Capture the cell that displays the provided text and extract its [x, y] central coordinate. 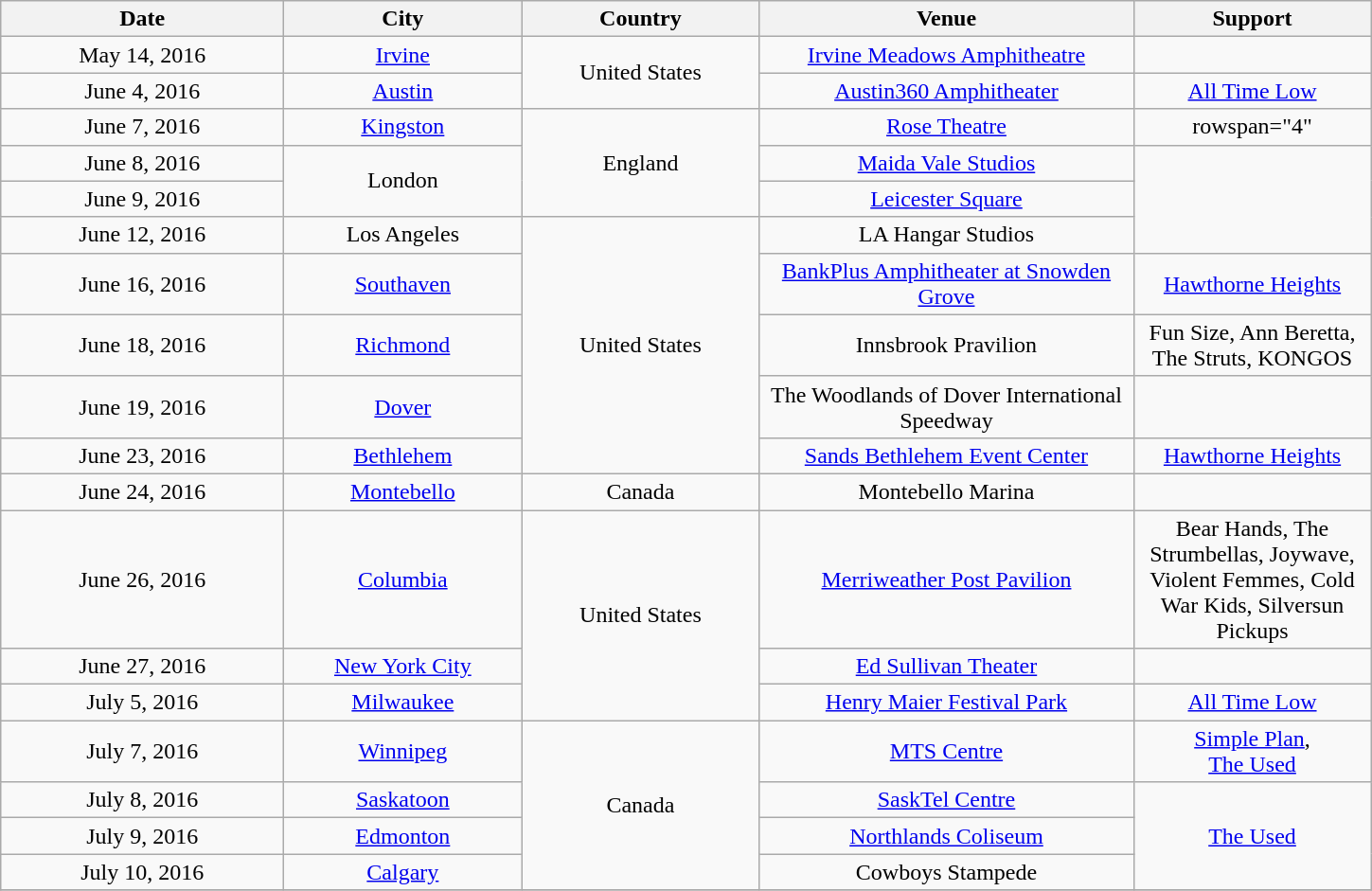
Ed Sullivan Theater [947, 667]
June 23, 2016 [142, 455]
June 16, 2016 [142, 284]
Henry Maier Festival Park [947, 703]
July 9, 2016 [142, 836]
Calgary [403, 872]
Northlands Coliseum [947, 836]
Merriweather Post Pavilion [947, 579]
Edmonton [403, 836]
rowspan="4" [1252, 127]
Simple Plan,The Used [1252, 752]
May 14, 2016 [142, 55]
City [403, 19]
Kingston [403, 127]
June 12, 2016 [142, 235]
Leicester Square [947, 199]
The Used [1252, 836]
Country [640, 19]
Columbia [403, 579]
June 7, 2016 [142, 127]
Cowboys Stampede [947, 872]
London [403, 181]
Austin [403, 91]
England [640, 163]
June 19, 2016 [142, 407]
The Woodlands of Dover International Speedway [947, 407]
July 7, 2016 [142, 752]
Sands Bethlehem Event Center [947, 455]
June 4, 2016 [142, 91]
Irvine Meadows Amphitheatre [947, 55]
Saskatoon [403, 800]
Dover [403, 407]
Irvine [403, 55]
Fun Size, Ann Beretta, The Struts, KONGOS [1252, 345]
June 26, 2016 [142, 579]
Winnipeg [403, 752]
Date [142, 19]
Montebello Marina [947, 491]
MTS Centre [947, 752]
Innsbrook Pravilion [947, 345]
June 18, 2016 [142, 345]
Los Angeles [403, 235]
Austin360 Amphitheater [947, 91]
Venue [947, 19]
Rose Theatre [947, 127]
SaskTel Centre [947, 800]
LA Hangar Studios [947, 235]
Support [1252, 19]
Milwaukee [403, 703]
Maida Vale Studios [947, 163]
July 8, 2016 [142, 800]
BankPlus Amphitheater at Snowden Grove [947, 284]
June 24, 2016 [142, 491]
Bear Hands, The Strumbellas, Joywave, Violent Femmes, Cold War Kids, Silversun Pickups [1252, 579]
Bethlehem [403, 455]
New York City [403, 667]
Montebello [403, 491]
June 27, 2016 [142, 667]
July 5, 2016 [142, 703]
Richmond [403, 345]
June 9, 2016 [142, 199]
July 10, 2016 [142, 872]
June 8, 2016 [142, 163]
Southaven [403, 284]
